Provide the (x, y) coordinate of the cell's center where the given text is located.  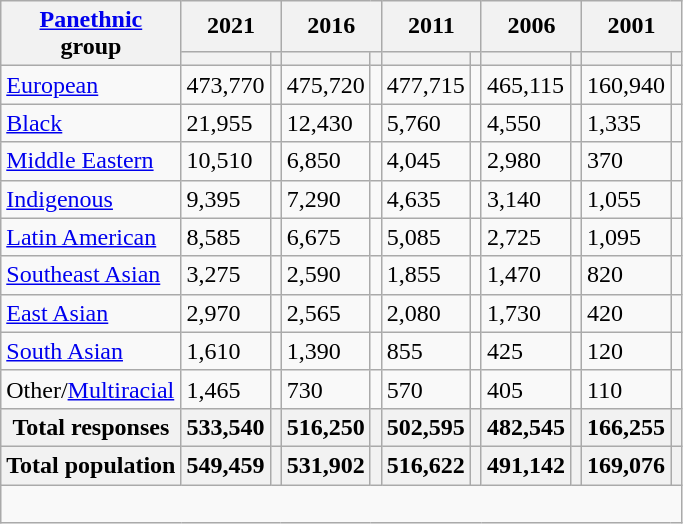
465,115 (526, 85)
8,585 (226, 237)
160,940 (626, 85)
2,725 (526, 237)
2,590 (326, 275)
12,430 (326, 123)
549,459 (226, 465)
420 (626, 313)
1,335 (626, 123)
4,550 (526, 123)
Middle Eastern (91, 161)
370 (626, 161)
730 (326, 389)
120 (626, 351)
475,720 (326, 85)
Black (91, 123)
10,510 (226, 161)
516,622 (426, 465)
South Asian (91, 351)
European (91, 85)
166,255 (626, 427)
533,540 (226, 427)
1,610 (226, 351)
2,080 (426, 313)
110 (626, 389)
516,250 (326, 427)
7,290 (326, 199)
2011 (431, 26)
2,565 (326, 313)
Total responses (91, 427)
477,715 (426, 85)
3,140 (526, 199)
9,395 (226, 199)
405 (526, 389)
2021 (231, 26)
4,045 (426, 161)
6,850 (326, 161)
1,470 (526, 275)
2,980 (526, 161)
6,675 (326, 237)
425 (526, 351)
502,595 (426, 427)
820 (626, 275)
473,770 (226, 85)
Southeast Asian (91, 275)
570 (426, 389)
1,055 (626, 199)
4,635 (426, 199)
2,970 (226, 313)
1,855 (426, 275)
21,955 (226, 123)
East Asian (91, 313)
482,545 (526, 427)
Panethnicgroup (91, 34)
Total population (91, 465)
Latin American (91, 237)
3,275 (226, 275)
Indigenous (91, 199)
5,085 (426, 237)
Other/Multiracial (91, 389)
169,076 (626, 465)
2016 (331, 26)
491,142 (526, 465)
1,390 (326, 351)
2001 (632, 26)
531,902 (326, 465)
5,760 (426, 123)
1,095 (626, 237)
2006 (531, 26)
1,465 (226, 389)
1,730 (526, 313)
855 (426, 351)
